Extract the (X, Y) coordinate from the center of the cell holding the provided text.  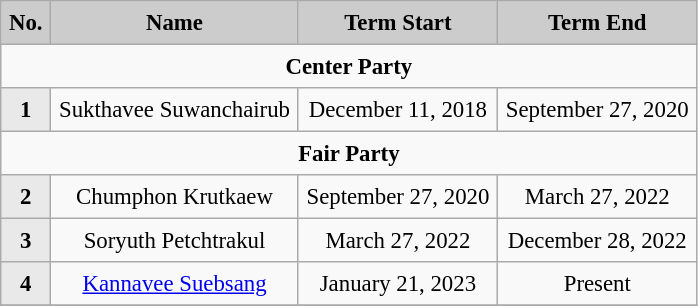
Center Party (349, 66)
Chumphon Krutkaew (174, 197)
December 28, 2022 (598, 240)
Kannavee Suebsang (174, 284)
Fair Party (349, 153)
4 (26, 284)
3 (26, 240)
Present (598, 284)
Term End (598, 23)
Sukthavee Suwanchairub (174, 110)
No. (26, 23)
Name (174, 23)
1 (26, 110)
2 (26, 197)
January 21, 2023 (398, 284)
Term Start (398, 23)
December 11, 2018 (398, 110)
Soryuth Petchtrakul (174, 240)
